Return the (x, y) coordinate for the center point of the cell that contains the specified text.  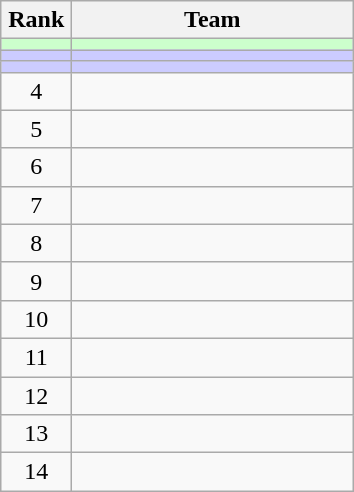
12 (36, 395)
10 (36, 319)
9 (36, 281)
5 (36, 129)
7 (36, 205)
6 (36, 167)
Rank (36, 20)
4 (36, 91)
Team (212, 20)
8 (36, 243)
11 (36, 357)
13 (36, 434)
14 (36, 472)
